Output the (X, Y) coordinate of the center of the cell containing the given text.  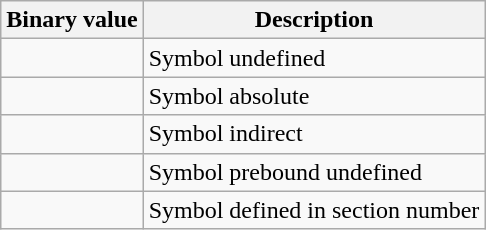
Symbol undefined (314, 58)
Symbol prebound undefined (314, 172)
Description (314, 20)
Symbol absolute (314, 96)
Binary value (72, 20)
Symbol indirect (314, 134)
Symbol defined in section number (314, 210)
